Capture the cell that displays the provided text and extract its [x, y] central coordinate. 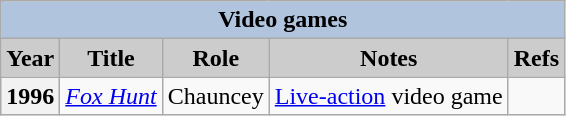
1996 [30, 96]
Title [111, 58]
Chauncey [216, 96]
Live-action video game [388, 96]
Fox Hunt [111, 96]
Video games [283, 20]
Year [30, 58]
Role [216, 58]
Refs [536, 58]
Notes [388, 58]
